Return the (x, y) coordinate for the center point of the cell that contains the specified text.  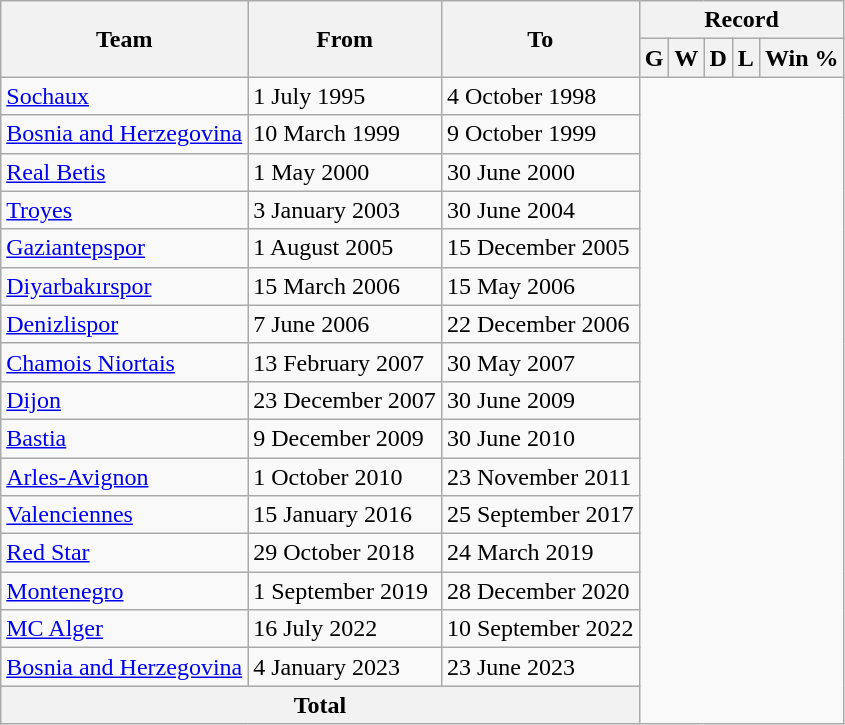
Diyarbakırspor (124, 286)
Denizlispor (124, 324)
From (345, 39)
15 March 2006 (345, 286)
29 October 2018 (345, 553)
Win % (802, 58)
30 June 2000 (540, 172)
24 March 2019 (540, 553)
Record (742, 20)
MC Alger (124, 629)
3 January 2003 (345, 210)
W (686, 58)
4 October 1998 (540, 96)
1 August 2005 (345, 248)
15 January 2016 (345, 515)
L (746, 58)
1 October 2010 (345, 477)
15 December 2005 (540, 248)
1 May 2000 (345, 172)
1 July 1995 (345, 96)
9 December 2009 (345, 438)
To (540, 39)
Sochaux (124, 96)
15 May 2006 (540, 286)
22 December 2006 (540, 324)
Gaziantepspor (124, 248)
Chamois Niortais (124, 362)
23 June 2023 (540, 667)
10 March 1999 (345, 134)
9 October 1999 (540, 134)
Red Star (124, 553)
Montenegro (124, 591)
Team (124, 39)
Valenciennes (124, 515)
10 September 2022 (540, 629)
16 July 2022 (345, 629)
25 September 2017 (540, 515)
30 June 2009 (540, 400)
Dijon (124, 400)
4 January 2023 (345, 667)
30 May 2007 (540, 362)
13 February 2007 (345, 362)
30 June 2004 (540, 210)
1 September 2019 (345, 591)
Troyes (124, 210)
Bastia (124, 438)
G (654, 58)
Arles-Avignon (124, 477)
30 June 2010 (540, 438)
7 June 2006 (345, 324)
Real Betis (124, 172)
D (718, 58)
28 December 2020 (540, 591)
Total (320, 705)
23 December 2007 (345, 400)
23 November 2011 (540, 477)
